For the text-containing cell, return its midpoint in (X, Y) coordinate format. 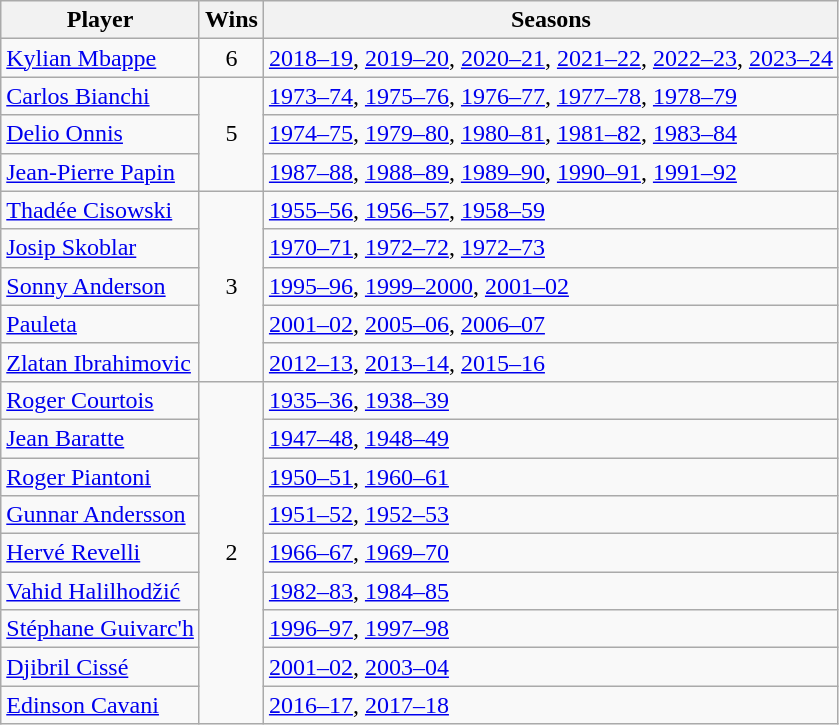
1950–51, 1960–61 (550, 477)
Djibril Cissé (100, 667)
Wins (231, 20)
1966–67, 1969–70 (550, 553)
Zlatan Ibrahimovic (100, 362)
Roger Courtois (100, 400)
Stéphane Guivarc'h (100, 629)
2 (231, 552)
1973–74, 1975–76, 1976–77, 1977–78, 1978–79 (550, 96)
Edinson Cavani (100, 705)
2016–17, 2017–18 (550, 705)
1987–88, 1988–89, 1989–90, 1990–91, 1991–92 (550, 172)
Pauleta (100, 324)
Jean Baratte (100, 438)
2012–13, 2013–14, 2015–16 (550, 362)
2001–02, 2005–06, 2006–07 (550, 324)
Gunnar Andersson (100, 515)
1995–96, 1999–2000, 2001–02 (550, 286)
1951–52, 1952–53 (550, 515)
Seasons (550, 20)
Player (100, 20)
Vahid Halilhodžić (100, 591)
Carlos Bianchi (100, 96)
1982–83, 1984–85 (550, 591)
Delio Onnis (100, 134)
6 (231, 58)
Josip Skoblar (100, 248)
Hervé Revelli (100, 553)
1996–97, 1997–98 (550, 629)
1974–75, 1979–80, 1980–81, 1981–82, 1983–84 (550, 134)
1955–56, 1956–57, 1958–59 (550, 210)
2001–02, 2003–04 (550, 667)
Sonny Anderson (100, 286)
2018–19, 2019–20, 2020–21, 2021–22, 2022–23, 2023–24 (550, 58)
Thadée Cisowski (100, 210)
3 (231, 286)
Jean-Pierre Papin (100, 172)
1935–36, 1938–39 (550, 400)
Kylian Mbappe (100, 58)
5 (231, 134)
Roger Piantoni (100, 477)
1947–48, 1948–49 (550, 438)
1970–71, 1972–72, 1972–73 (550, 248)
